Search for the cell housing the specified text and yield its [x, y] center coordinate. 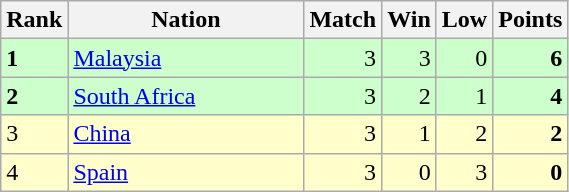
Rank [34, 20]
Spain [186, 172]
South Africa [186, 96]
China [186, 134]
Nation [186, 20]
Points [530, 20]
Malaysia [186, 58]
6 [530, 58]
Match [343, 20]
Win [410, 20]
Low [464, 20]
